Scan for the cell matching the given text and deliver its (X, Y) coordinate at center. 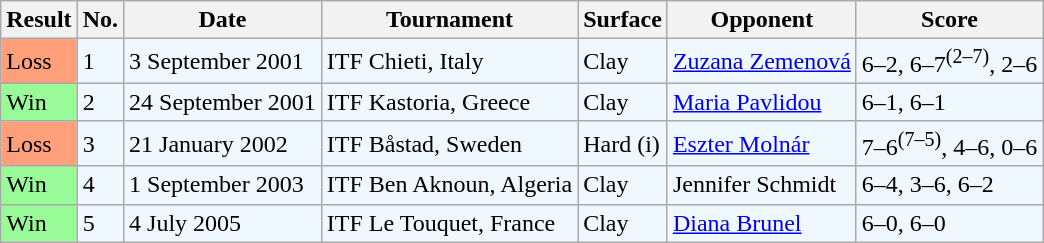
6–2, 6–7(2–7), 2–6 (949, 62)
Result (39, 20)
Score (949, 20)
7–6(7–5), 4–6, 0–6 (949, 144)
Date (223, 20)
3 (100, 144)
Tournament (449, 20)
1 (100, 62)
Surface (623, 20)
21 January 2002 (223, 144)
5 (100, 223)
3 September 2001 (223, 62)
Zuzana Zemenová (762, 62)
4 July 2005 (223, 223)
1 September 2003 (223, 185)
Hard (i) (623, 144)
6–4, 3–6, 6–2 (949, 185)
Maria Pavlidou (762, 102)
Eszter Molnár (762, 144)
ITF Chieti, Italy (449, 62)
ITF Kastoria, Greece (449, 102)
4 (100, 185)
No. (100, 20)
ITF Båstad, Sweden (449, 144)
ITF Ben Aknoun, Algeria (449, 185)
ITF Le Touquet, France (449, 223)
6–0, 6–0 (949, 223)
2 (100, 102)
24 September 2001 (223, 102)
Jennifer Schmidt (762, 185)
Opponent (762, 20)
Diana Brunel (762, 223)
6–1, 6–1 (949, 102)
